Extract the (x, y) coordinate from the center of the cell holding the provided text.  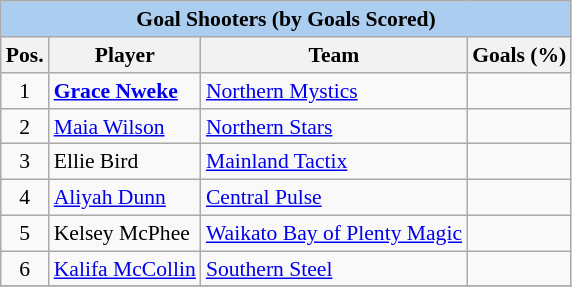
Goal Shooters (by Goals Scored) (286, 19)
Waikato Bay of Plenty Magic (334, 233)
Northern Stars (334, 126)
3 (25, 162)
6 (25, 269)
Aliyah Dunn (125, 197)
Kalifa McCollin (125, 269)
Mainland Tactix (334, 162)
5 (25, 233)
Goals (%) (519, 55)
Central Pulse (334, 197)
Player (125, 55)
4 (25, 197)
Maia Wilson (125, 126)
Ellie Bird (125, 162)
Northern Mystics (334, 91)
Kelsey McPhee (125, 233)
1 (25, 91)
Southern Steel (334, 269)
2 (25, 126)
Grace Nweke (125, 91)
Team (334, 55)
Pos. (25, 55)
